Pinpoint the cell where the given text exists, returning its [x, y] midpoint coordinate. 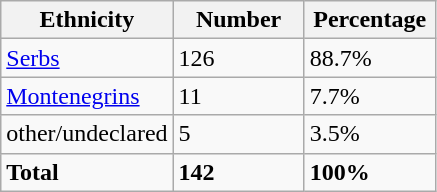
7.7% [370, 96]
3.5% [370, 134]
Total [87, 172]
142 [238, 172]
100% [370, 172]
Number [238, 20]
88.7% [370, 58]
11 [238, 96]
Ethnicity [87, 20]
Montenegrins [87, 96]
Percentage [370, 20]
other/undeclared [87, 134]
Serbs [87, 58]
126 [238, 58]
5 [238, 134]
